Detect which cell encompasses the target text, then output its [X, Y] center coordinate. 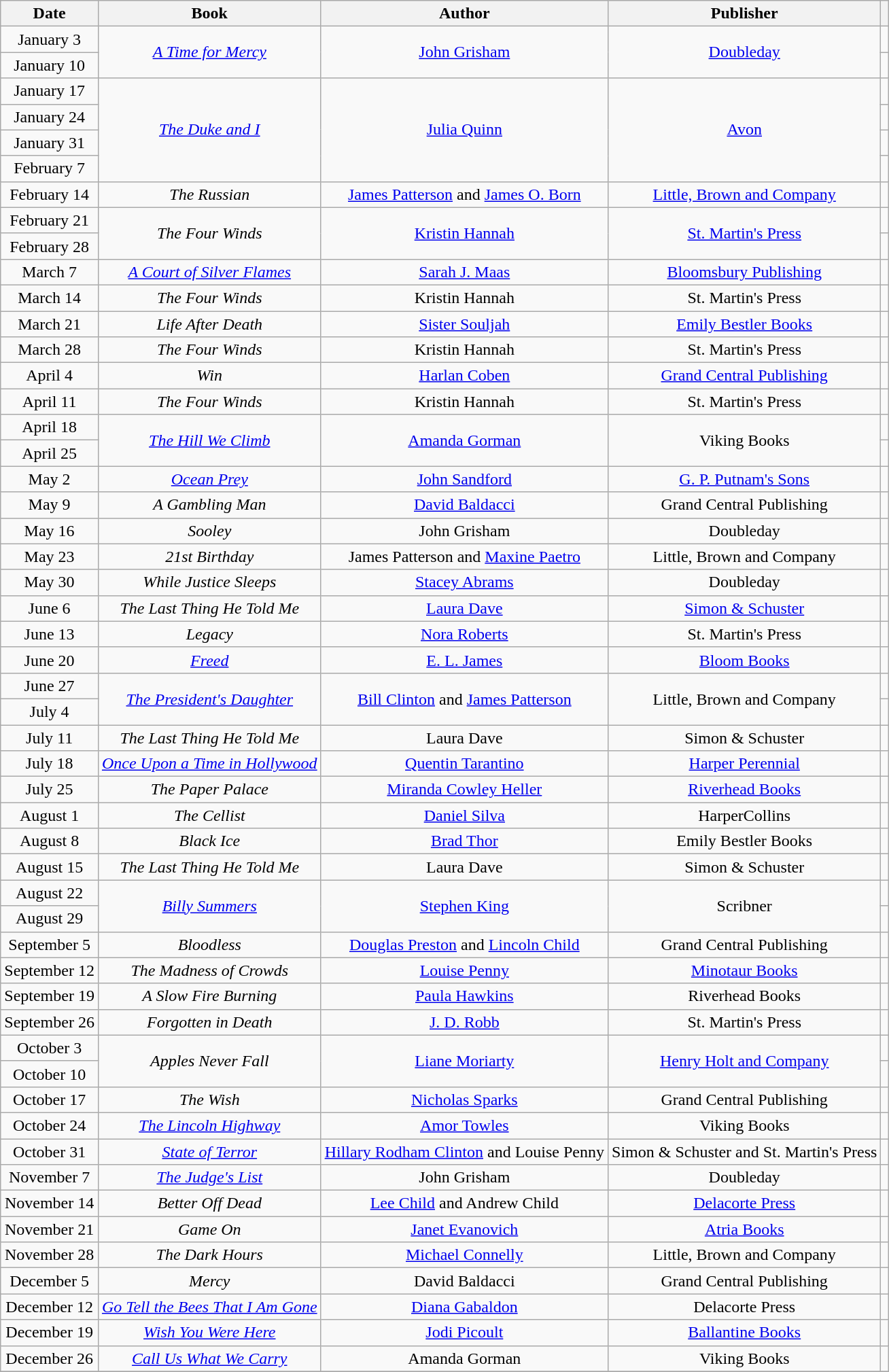
June 6 [50, 608]
Louise Penny [464, 970]
The Dark Hours [209, 1255]
October 3 [50, 1048]
HarperCollins [745, 815]
Bloom Books [745, 660]
James Patterson and James O. Born [464, 194]
August 8 [50, 841]
February 14 [50, 194]
Sarah J. Maas [464, 272]
September 26 [50, 1022]
Date [50, 14]
May 30 [50, 582]
A Court of Silver Flames [209, 272]
Bloomsbury Publishing [745, 272]
Jodi Picoult [464, 1333]
Diana Gabaldon [464, 1307]
Book [209, 14]
December 19 [50, 1333]
December 12 [50, 1307]
Life After Death [209, 324]
Harlan Coben [464, 376]
Miranda Cowley Heller [464, 790]
May 9 [50, 505]
Avon [745, 130]
Bloodless [209, 945]
John Sandford [464, 479]
Mercy [209, 1281]
Freed [209, 660]
Lee Child and Andrew Child [464, 1203]
Black Ice [209, 841]
Harper Perennial [745, 764]
The Judge's List [209, 1178]
February 7 [50, 169]
Janet Evanovich [464, 1229]
January 10 [50, 65]
Ocean Prey [209, 479]
Amor Towles [464, 1125]
21st Birthday [209, 557]
Paula Hawkins [464, 996]
E. L. James [464, 660]
Nora Roberts [464, 634]
October 31 [50, 1152]
Henry Holt and Company [745, 1061]
Scribner [745, 906]
February 21 [50, 220]
A Slow Fire Burning [209, 996]
James Patterson and Maxine Paetro [464, 557]
Stacey Abrams [464, 582]
June 20 [50, 660]
July 18 [50, 764]
The President's Daughter [209, 699]
April 25 [50, 453]
September 19 [50, 996]
Atria Books [745, 1229]
March 21 [50, 324]
May 2 [50, 479]
February 28 [50, 246]
State of Terror [209, 1152]
Michael Connelly [464, 1255]
A Time for Mercy [209, 52]
November 7 [50, 1178]
Brad Thor [464, 841]
September 5 [50, 945]
June 13 [50, 634]
Go Tell the Bees That I Am Gone [209, 1307]
Daniel Silva [464, 815]
Forgotten in Death [209, 1022]
Simon & Schuster and St. Martin's Press [745, 1152]
November 14 [50, 1203]
Nicholas Sparks [464, 1100]
The Lincoln Highway [209, 1125]
Billy Summers [209, 906]
October 24 [50, 1125]
Wish You Were Here [209, 1333]
Stephen King [464, 906]
November 28 [50, 1255]
October 10 [50, 1074]
April 11 [50, 402]
Sister Souljah [464, 324]
Publisher [745, 14]
May 16 [50, 531]
Minotaur Books [745, 970]
The Russian [209, 194]
Call Us What We Carry [209, 1358]
July 25 [50, 790]
The Duke and I [209, 130]
September 12 [50, 970]
The Hill We Climb [209, 440]
August 15 [50, 867]
Apples Never Fall [209, 1061]
G. P. Putnam's Sons [745, 479]
J. D. Robb [464, 1022]
Author [464, 14]
January 31 [50, 143]
November 21 [50, 1229]
Quentin Tarantino [464, 764]
July 4 [50, 711]
January 3 [50, 39]
Julia Quinn [464, 130]
May 23 [50, 557]
Ballantine Books [745, 1333]
August 22 [50, 893]
June 27 [50, 686]
Hillary Rodham Clinton and Louise Penny [464, 1152]
December 26 [50, 1358]
January 17 [50, 91]
March 28 [50, 350]
July 11 [50, 737]
March 7 [50, 272]
December 5 [50, 1281]
April 4 [50, 376]
Sooley [209, 531]
While Justice Sleeps [209, 582]
October 17 [50, 1100]
A Gambling Man [209, 505]
The Cellist [209, 815]
August 29 [50, 919]
Douglas Preston and Lincoln Child [464, 945]
The Madness of Crowds [209, 970]
The Wish [209, 1100]
April 18 [50, 427]
Liane Moriarty [464, 1061]
Win [209, 376]
January 24 [50, 117]
Better Off Dead [209, 1203]
Bill Clinton and James Patterson [464, 699]
Once Upon a Time in Hollywood [209, 764]
Legacy [209, 634]
March 14 [50, 298]
The Paper Palace [209, 790]
Game On [209, 1229]
August 1 [50, 815]
